Return [x, y] of the center of cell containing provided text 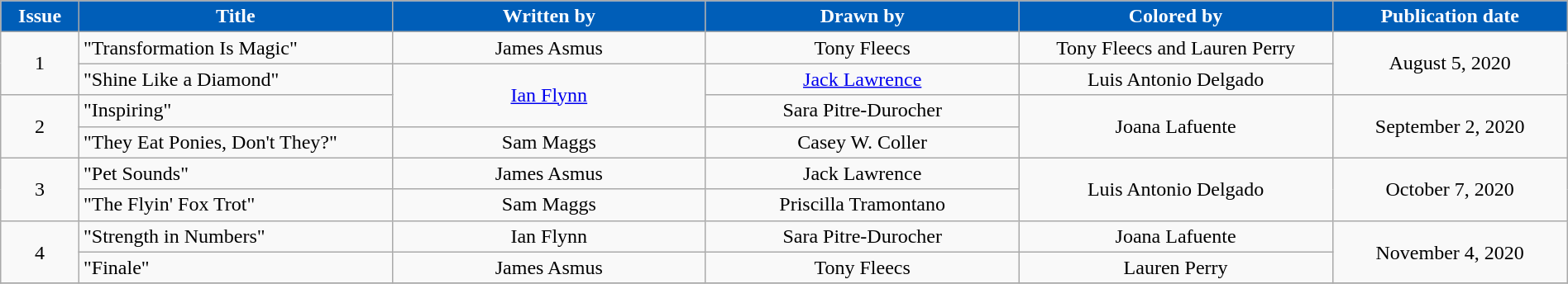
Priscilla Tramontano [862, 205]
"Pet Sounds" [235, 173]
"They Eat Ponies, Don't They?" [235, 142]
"Inspiring" [235, 111]
"Strength in Numbers" [235, 236]
August 5, 2020 [1450, 64]
"Shine Like a Diamond" [235, 79]
October 7, 2020 [1450, 189]
Publication date [1450, 17]
Issue [40, 17]
"Finale" [235, 267]
September 2, 2020 [1450, 126]
Colored by [1176, 17]
Drawn by [862, 17]
Casey W. Coller [862, 142]
"Transformation Is Magic" [235, 48]
November 4, 2020 [1450, 252]
4 [40, 252]
2 [40, 126]
Title [235, 17]
Written by [549, 17]
3 [40, 189]
Lauren Perry [1176, 267]
Tony Fleecs and Lauren Perry [1176, 48]
"The Flyin' Fox Trot" [235, 205]
1 [40, 64]
